Locate the cell with the specified text and output its [x, y] center coordinate. 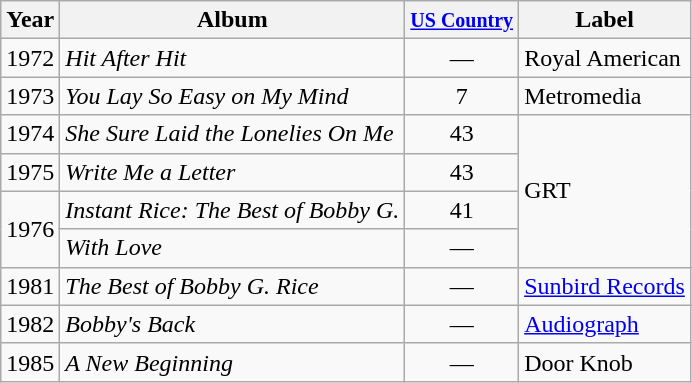
A New Beginning [232, 362]
Audiograph [605, 324]
Hit After Hit [232, 58]
Sunbird Records [605, 286]
1974 [30, 134]
1981 [30, 286]
Write Me a Letter [232, 172]
1982 [30, 324]
Label [605, 20]
7 [462, 96]
1973 [30, 96]
Metromedia [605, 96]
The Best of Bobby G. Rice [232, 286]
GRT [605, 191]
She Sure Laid the Lonelies On Me [232, 134]
With Love [232, 248]
US Country [462, 20]
Year [30, 20]
Bobby's Back [232, 324]
1975 [30, 172]
1976 [30, 229]
1972 [30, 58]
Album [232, 20]
Door Knob [605, 362]
Instant Rice: The Best of Bobby G. [232, 210]
1985 [30, 362]
You Lay So Easy on My Mind [232, 96]
Royal American [605, 58]
41 [462, 210]
